For the text-containing cell, return its midpoint in [X, Y] coordinate format. 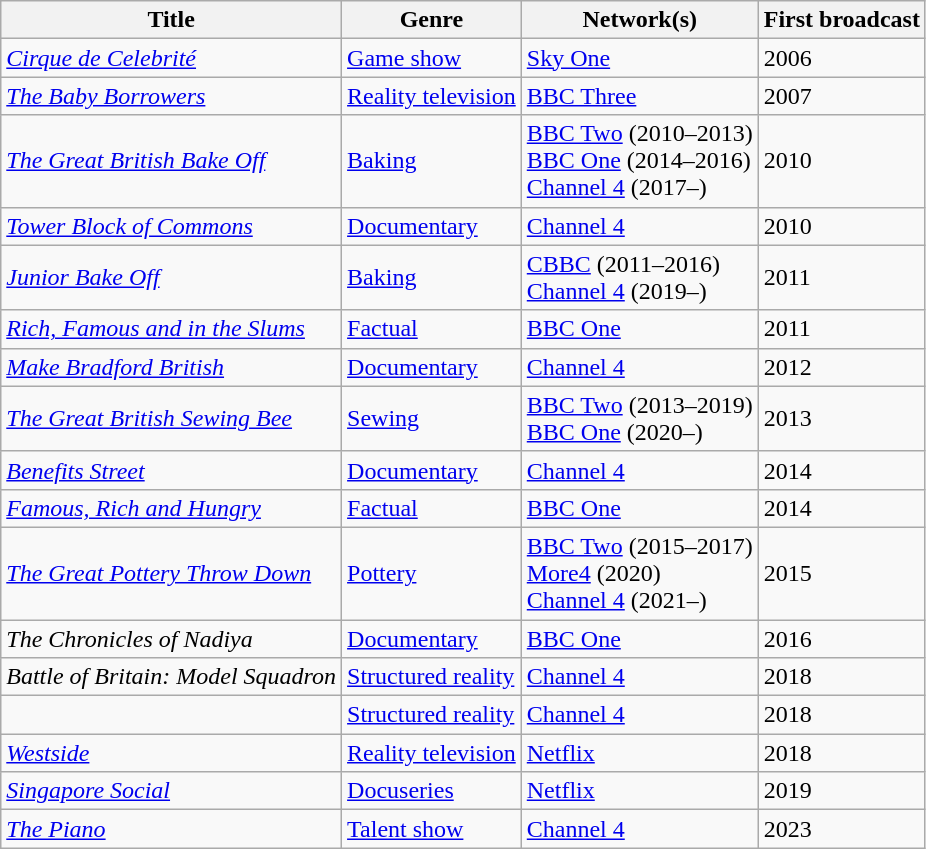
2019 [842, 791]
2006 [842, 58]
BBC Two (2013–2019)BBC One (2020–) [640, 418]
CBBC (2011–2016)Channel 4 (2019–) [640, 278]
The Piano [172, 829]
Pottery [432, 573]
BBC Two (2010–2013)BBC One (2014–2016)Channel 4 (2017–) [640, 161]
2016 [842, 639]
Famous, Rich and Hungry [172, 508]
BBC Two (2015–2017)More4 (2020)Channel 4 (2021–) [640, 573]
2023 [842, 829]
2007 [842, 96]
Talent show [432, 829]
Genre [432, 20]
Benefits Street [172, 470]
BBC Three [640, 96]
The Chronicles of Nadiya [172, 639]
Docuseries [432, 791]
Network(s) [640, 20]
Cirque de Celebrité [172, 58]
2013 [842, 418]
Game show [432, 58]
Sky One [640, 58]
First broadcast [842, 20]
The Great Pottery Throw Down [172, 573]
Singapore Social [172, 791]
Tower Block of Commons [172, 226]
Rich, Famous and in the Slums [172, 329]
Sewing [432, 418]
Title [172, 20]
The Baby Borrowers [172, 96]
Junior Bake Off [172, 278]
The Great British Sewing Bee [172, 418]
The Great British Bake Off [172, 161]
2015 [842, 573]
2012 [842, 367]
Westside [172, 753]
Make Bradford British [172, 367]
Battle of Britain: Model Squadron [172, 677]
